Search for the cell housing the specified text and yield its (X, Y) center coordinate. 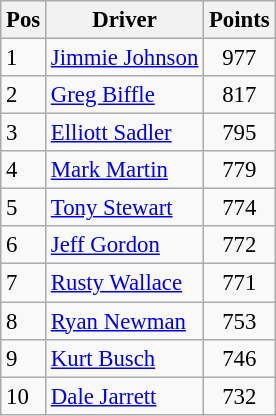
Pos (24, 20)
795 (240, 133)
8 (24, 321)
5 (24, 208)
3 (24, 133)
9 (24, 358)
1 (24, 58)
2 (24, 95)
Tony Stewart (125, 208)
Dale Jarrett (125, 396)
772 (240, 245)
753 (240, 321)
779 (240, 170)
771 (240, 283)
10 (24, 396)
7 (24, 283)
4 (24, 170)
Rusty Wallace (125, 283)
732 (240, 396)
Jeff Gordon (125, 245)
Mark Martin (125, 170)
Ryan Newman (125, 321)
6 (24, 245)
817 (240, 95)
Driver (125, 20)
977 (240, 58)
Kurt Busch (125, 358)
Elliott Sadler (125, 133)
Jimmie Johnson (125, 58)
746 (240, 358)
Greg Biffle (125, 95)
Points (240, 20)
774 (240, 208)
